For the text-containing cell, return its midpoint in (x, y) coordinate format. 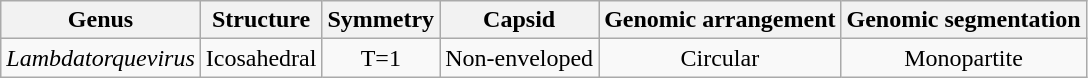
Structure (261, 20)
Non-enveloped (520, 58)
Symmetry (381, 20)
Lambdatorquevirus (101, 58)
Icosahedral (261, 58)
T=1 (381, 58)
Genomic segmentation (964, 20)
Circular (720, 58)
Genus (101, 20)
Capsid (520, 20)
Monopartite (964, 58)
Genomic arrangement (720, 20)
